Identify which cell holds the provided text, then report its (X, Y) central coordinate. 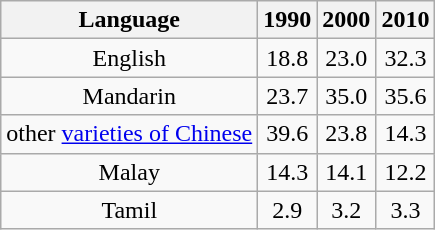
14.1 (346, 172)
English (130, 58)
Language (130, 20)
2.9 (288, 210)
23.8 (346, 134)
35.6 (406, 96)
39.6 (288, 134)
2000 (346, 20)
18.8 (288, 58)
35.0 (346, 96)
Mandarin (130, 96)
Malay (130, 172)
23.7 (288, 96)
3.2 (346, 210)
3.3 (406, 210)
12.2 (406, 172)
Tamil (130, 210)
23.0 (346, 58)
2010 (406, 20)
32.3 (406, 58)
1990 (288, 20)
other varieties of Chinese (130, 134)
